Scan for the cell matching the given text and deliver its (x, y) coordinate at center. 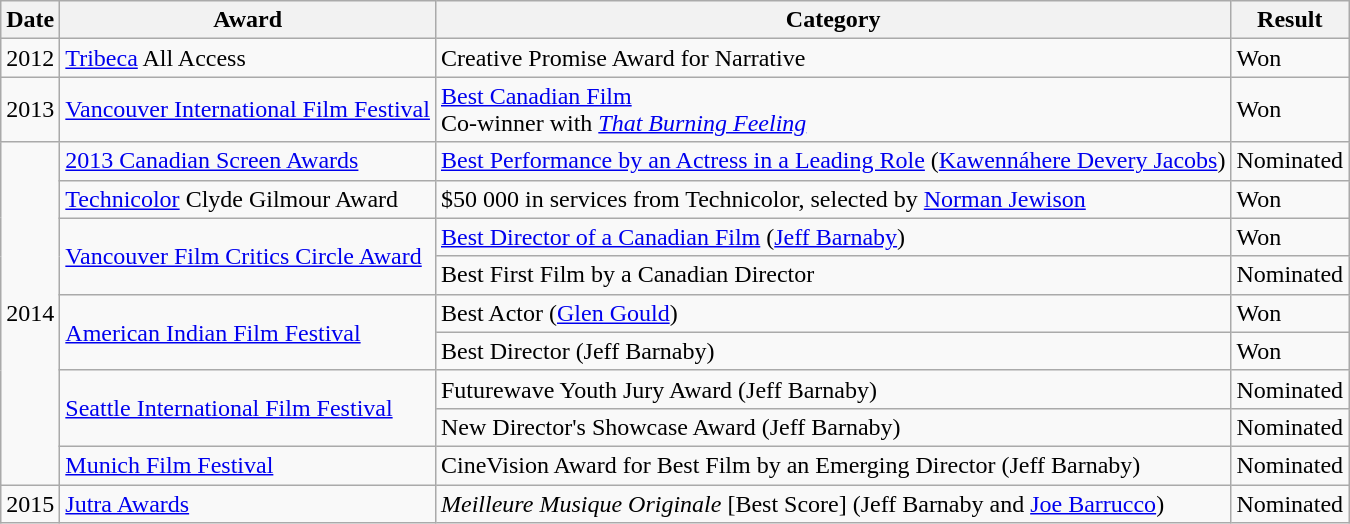
Vancouver International Film Festival (248, 110)
Futurewave Youth Jury Award (Jeff Barnaby) (832, 389)
2015 (30, 503)
American Indian Film Festival (248, 332)
Best Actor (Glen Gould) (832, 313)
Technicolor Clyde Gilmour Award (248, 199)
Creative Promise Award for Narrative (832, 58)
2013 Canadian Screen Awards (248, 161)
Award (248, 20)
Result (1290, 20)
Best Director of a Canadian Film (Jeff Barnaby) (832, 237)
Category (832, 20)
Date (30, 20)
2013 (30, 110)
CineVision Award for Best Film by an Emerging Director (Jeff Barnaby) (832, 465)
Best Performance by an Actress in a Leading Role (Kawennáhere Devery Jacobs) (832, 161)
New Director's Showcase Award (Jeff Barnaby) (832, 427)
2014 (30, 314)
Tribeca All Access (248, 58)
Meilleure Musique Originale [Best Score] (Jeff Barnaby and Joe Barrucco) (832, 503)
Munich Film Festival (248, 465)
Best Canadian FilmCo-winner with That Burning Feeling (832, 110)
Best Director (Jeff Barnaby) (832, 351)
2012 (30, 58)
Best First Film by a Canadian Director (832, 275)
Jutra Awards (248, 503)
Seattle International Film Festival (248, 408)
$50 000 in services from Technicolor, selected by Norman Jewison (832, 199)
Vancouver Film Critics Circle Award (248, 256)
